Scan for the cell matching the given text and deliver its [X, Y] coordinate at center. 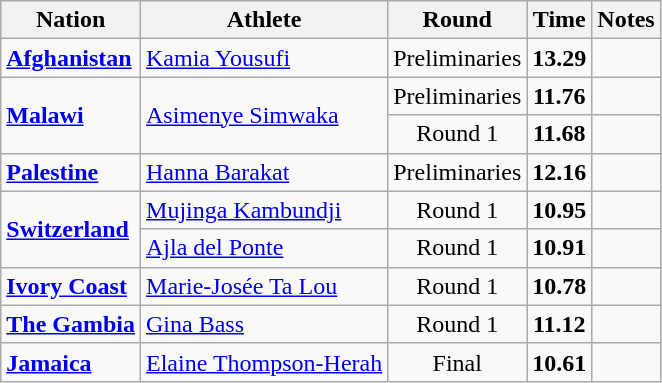
11.68 [560, 134]
10.95 [560, 210]
Notes [626, 20]
Athlete [264, 20]
12.16 [560, 172]
Gina Bass [264, 324]
13.29 [560, 58]
11.12 [560, 324]
Malawi [71, 115]
Mujinga Kambundji [264, 210]
Ivory Coast [71, 286]
Palestine [71, 172]
Elaine Thompson-Herah [264, 362]
Final [458, 362]
Afghanistan [71, 58]
Time [560, 20]
Ajla del Ponte [264, 248]
10.78 [560, 286]
10.61 [560, 362]
Hanna Barakat [264, 172]
11.76 [560, 96]
Round [458, 20]
Jamaica [71, 362]
The Gambia [71, 324]
Asimenye Simwaka [264, 115]
Marie-Josée Ta Lou [264, 286]
Switzerland [71, 229]
Nation [71, 20]
10.91 [560, 248]
Kamia Yousufi [264, 58]
